Return the (X, Y) coordinate for the center point of the cell that contains the specified text.  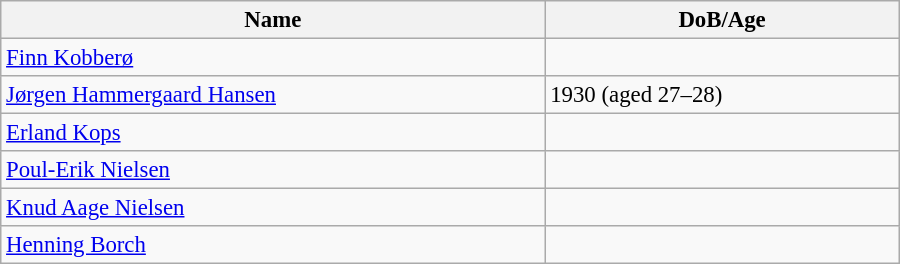
Henning Borch (273, 245)
Poul-Erik Nielsen (273, 170)
Name (273, 20)
Finn Kobberø (273, 58)
Knud Aage Nielsen (273, 208)
Erland Kops (273, 133)
Jørgen Hammergaard Hansen (273, 95)
DoB/Age (722, 20)
1930 (aged 27–28) (722, 95)
